Detect which cell encompasses the target text, then output its [X, Y] center coordinate. 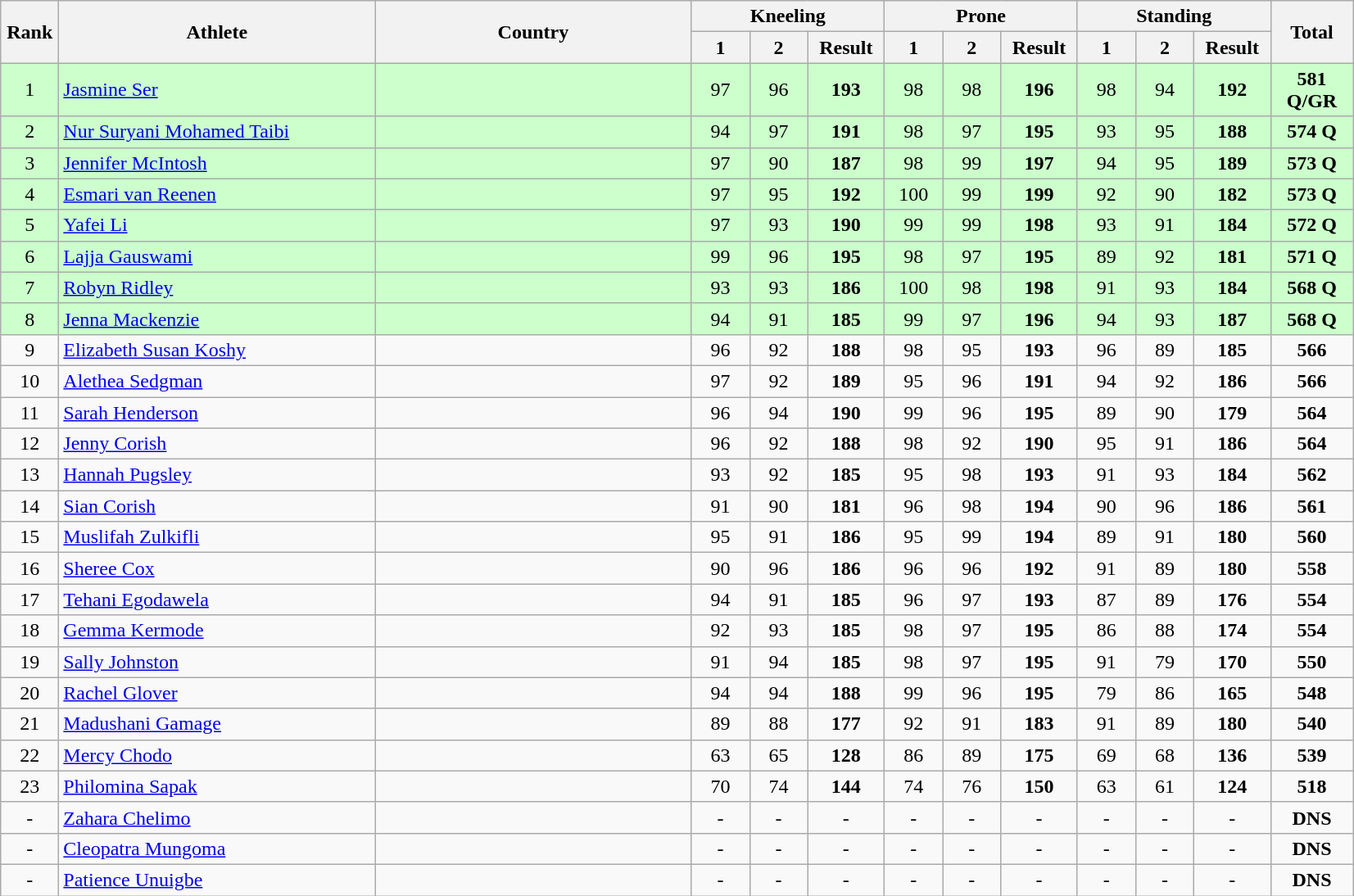
581 Q/GR [1312, 90]
18 [29, 631]
518 [1312, 786]
540 [1312, 724]
Elizabeth Susan Koshy [217, 350]
3 [29, 163]
76 [971, 786]
150 [1039, 786]
20 [29, 693]
Lajja Gauswami [217, 256]
23 [29, 786]
6 [29, 256]
560 [1312, 537]
Alethea Sedgman [217, 381]
175 [1039, 755]
177 [846, 724]
558 [1312, 568]
136 [1232, 755]
176 [1232, 600]
Madushani Gamage [217, 724]
Sally Johnston [217, 662]
13 [29, 475]
Prone [981, 16]
Jenny Corish [217, 444]
65 [778, 755]
61 [1165, 786]
19 [29, 662]
21 [29, 724]
15 [29, 537]
14 [29, 506]
17 [29, 600]
571 Q [1312, 256]
182 [1232, 194]
574 Q [1312, 132]
Jenna Mackenzie [217, 319]
5 [29, 225]
Sarah Henderson [217, 412]
Muslifah Zulkifli [217, 537]
165 [1232, 693]
Rachel Glover [217, 693]
572 Q [1312, 225]
Tehani Egodawela [217, 600]
9 [29, 350]
Gemma Kermode [217, 631]
199 [1039, 194]
179 [1232, 412]
Country [533, 32]
Standing [1174, 16]
128 [846, 755]
561 [1312, 506]
170 [1232, 662]
87 [1106, 600]
68 [1165, 755]
174 [1232, 631]
Total [1312, 32]
Yafei Li [217, 225]
183 [1039, 724]
Sian Corish [217, 506]
Nur Suryani Mohamed Taibi [217, 132]
539 [1312, 755]
Patience Unuigbe [217, 880]
7 [29, 287]
11 [29, 412]
Cleopatra Mungoma [217, 848]
Sheree Cox [217, 568]
Kneeling [788, 16]
22 [29, 755]
12 [29, 444]
197 [1039, 163]
124 [1232, 786]
Robyn Ridley [217, 287]
550 [1312, 662]
Hannah Pugsley [217, 475]
Mercy Chodo [217, 755]
562 [1312, 475]
Jennifer McIntosh [217, 163]
Rank [29, 32]
10 [29, 381]
4 [29, 194]
70 [721, 786]
Athlete [217, 32]
548 [1312, 693]
Jasmine Ser [217, 90]
Philomina Sapak [217, 786]
69 [1106, 755]
Zahara Chelimo [217, 817]
8 [29, 319]
Esmari van Reenen [217, 194]
144 [846, 786]
16 [29, 568]
